Return (x, y) of the center of cell containing provided text 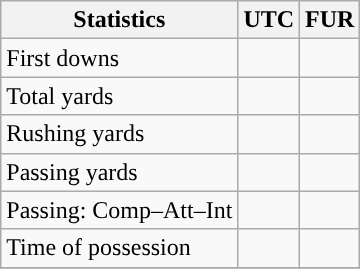
First downs (120, 58)
Total yards (120, 96)
Passing: Comp–Att–Int (120, 210)
FUR (330, 20)
Time of possession (120, 248)
Statistics (120, 20)
Passing yards (120, 172)
Rushing yards (120, 134)
UTC (269, 20)
